Find where the given text appears and provide that cell's center as (x, y) coordinate. 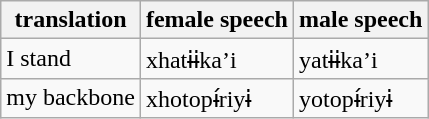
male speech (360, 20)
I stand (71, 59)
yotopɨ́riyɨ (360, 98)
female speech (216, 20)
my backbone (71, 98)
yatɨɨka’i (360, 59)
xhotopɨ́riyɨ (216, 98)
translation (71, 20)
xhatɨɨka’i (216, 59)
